Extract the (x, y) coordinate from the center of the cell holding the provided text.  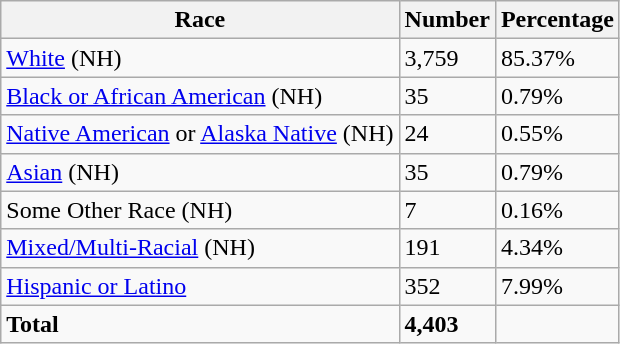
Percentage (557, 20)
Some Other Race (NH) (200, 210)
24 (447, 134)
4.34% (557, 248)
352 (447, 286)
7.99% (557, 286)
White (NH) (200, 58)
191 (447, 248)
0.55% (557, 134)
4,403 (447, 324)
Black or African American (NH) (200, 96)
Mixed/Multi-Racial (NH) (200, 248)
7 (447, 210)
Total (200, 324)
85.37% (557, 58)
Asian (NH) (200, 172)
Hispanic or Latino (200, 286)
0.16% (557, 210)
Native American or Alaska Native (NH) (200, 134)
Race (200, 20)
Number (447, 20)
3,759 (447, 58)
